For the text-containing cell, return its midpoint in (X, Y) coordinate format. 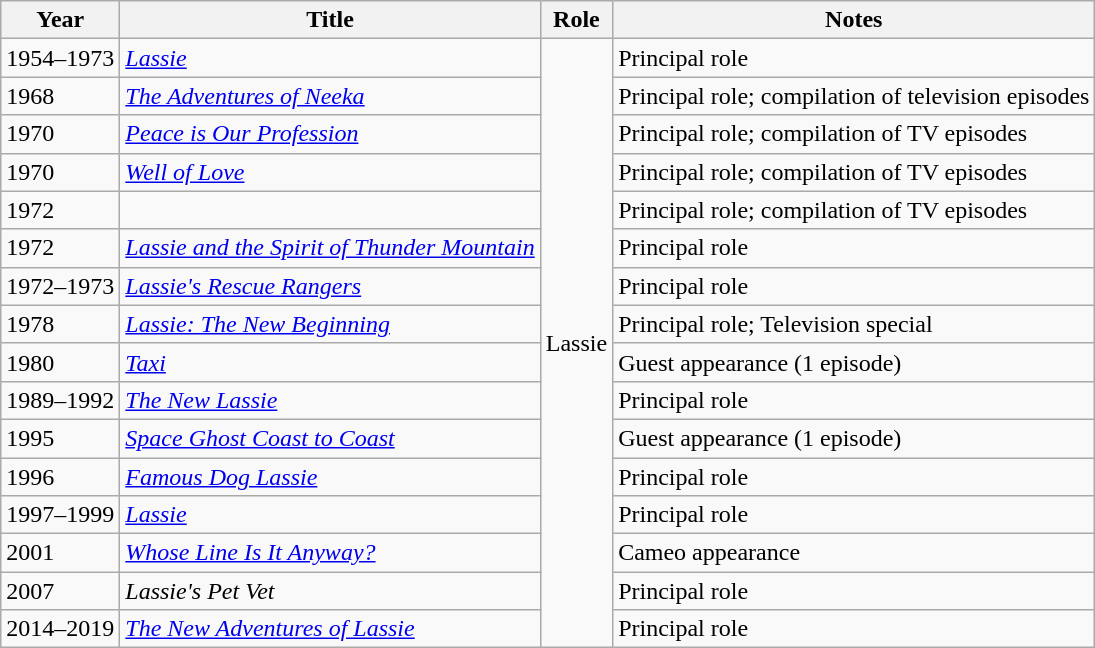
Year (60, 20)
1978 (60, 324)
2007 (60, 591)
1980 (60, 362)
1954–1973 (60, 58)
2001 (60, 553)
1995 (60, 438)
Space Ghost Coast to Coast (330, 438)
1996 (60, 477)
1972–1973 (60, 286)
Cameo appearance (854, 553)
Whose Line Is It Anyway? (330, 553)
1997–1999 (60, 515)
The New Adventures of Lassie (330, 629)
2014–2019 (60, 629)
The New Lassie (330, 400)
Notes (854, 20)
Famous Dog Lassie (330, 477)
Taxi (330, 362)
Lassie and the Spirit of Thunder Mountain (330, 248)
Lassie: The New Beginning (330, 324)
The Adventures of Neeka (330, 96)
Well of Love (330, 172)
Principal role; compilation of television episodes (854, 96)
Lassie's Pet Vet (330, 591)
Principal role; Television special (854, 324)
Lassie's Rescue Rangers (330, 286)
1968 (60, 96)
1989–1992 (60, 400)
Peace is Our Profession (330, 134)
Title (330, 20)
Role (576, 20)
